Detect which cell encompasses the target text, then output its (x, y) center coordinate. 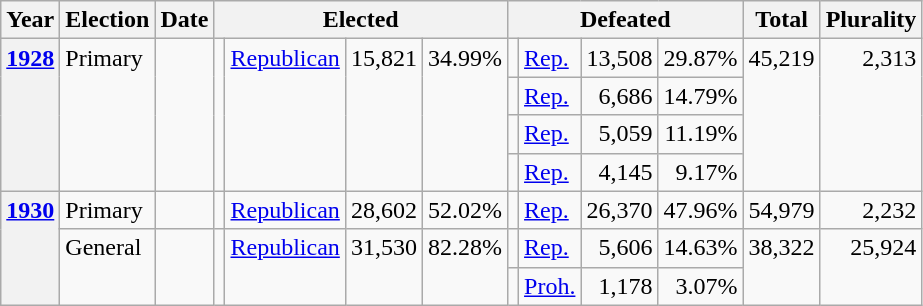
5,059 (620, 134)
2,232 (871, 210)
Elected (361, 20)
Date (184, 20)
Defeated (625, 20)
1,178 (620, 286)
14.79% (700, 96)
29.87% (700, 58)
52.02% (464, 210)
Proh. (550, 286)
31,530 (384, 267)
28,602 (384, 210)
38,322 (782, 267)
General (108, 267)
3.07% (700, 286)
34.99% (464, 115)
26,370 (620, 210)
11.19% (700, 134)
1928 (30, 115)
2,313 (871, 115)
15,821 (384, 115)
Plurality (871, 20)
54,979 (782, 210)
Year (30, 20)
5,606 (620, 248)
Total (782, 20)
82.28% (464, 267)
45,219 (782, 115)
6,686 (620, 96)
4,145 (620, 172)
9.17% (700, 172)
1930 (30, 248)
13,508 (620, 58)
47.96% (700, 210)
14.63% (700, 248)
Election (108, 20)
25,924 (871, 267)
